From the cell containing the given text, extract its center point as [X, Y] coordinate. 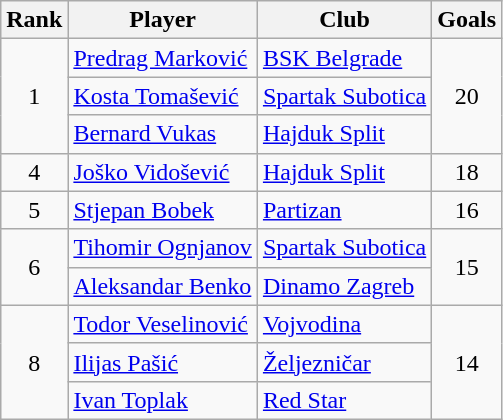
Bernard Vukas [163, 134]
Red Star [344, 400]
6 [34, 267]
BSK Belgrade [344, 58]
4 [34, 172]
Tihomir Ognjanov [163, 248]
Goals [467, 20]
1 [34, 96]
Aleksandar Benko [163, 286]
Joško Vidošević [163, 172]
Player [163, 20]
Rank [34, 20]
Vojvodina [344, 324]
Stjepan Bobek [163, 210]
20 [467, 96]
Predrag Marković [163, 58]
Kosta Tomašević [163, 96]
15 [467, 267]
5 [34, 210]
Ilijas Pašić [163, 362]
Partizan [344, 210]
Club [344, 20]
Todor Veselinović [163, 324]
14 [467, 362]
Ivan Toplak [163, 400]
16 [467, 210]
8 [34, 362]
Dinamo Zagreb [344, 286]
Željezničar [344, 362]
18 [467, 172]
